Scan for the cell matching the given text and deliver its (X, Y) coordinate at center. 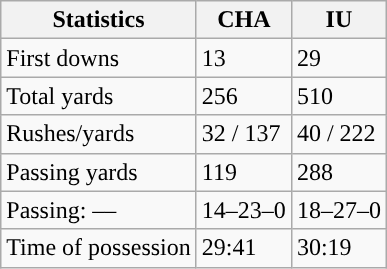
Total yards (99, 96)
119 (244, 172)
14–23–0 (244, 210)
Rushes/yards (99, 134)
29 (338, 58)
Time of possession (99, 248)
256 (244, 96)
32 / 137 (244, 134)
29:41 (244, 248)
Passing yards (99, 172)
CHA (244, 20)
Statistics (99, 20)
Passing: –– (99, 210)
First downs (99, 58)
30:19 (338, 248)
IU (338, 20)
40 / 222 (338, 134)
288 (338, 172)
13 (244, 58)
18–27–0 (338, 210)
510 (338, 96)
